From the cell containing the given text, extract its center point as [x, y] coordinate. 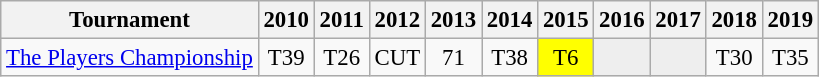
2011 [342, 20]
T39 [286, 58]
2010 [286, 20]
2012 [397, 20]
T30 [734, 58]
2015 [566, 20]
The Players Championship [130, 58]
71 [453, 58]
CUT [397, 58]
2013 [453, 20]
T35 [790, 58]
T38 [510, 58]
2016 [622, 20]
2014 [510, 20]
2018 [734, 20]
Tournament [130, 20]
2017 [678, 20]
T26 [342, 58]
T6 [566, 58]
2019 [790, 20]
